Detect which cell encompasses the target text, then output its (X, Y) center coordinate. 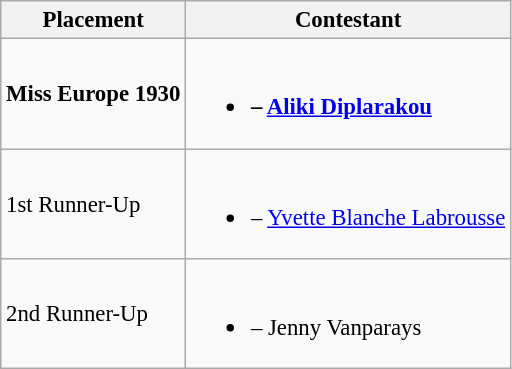
1st Runner-Up (94, 204)
Placement (94, 20)
Contestant (348, 20)
– Yvette Blanche Labrousse (348, 204)
– Aliki Diplarakou (348, 94)
– Jenny Vanparays (348, 314)
Miss Europe 1930 (94, 94)
2nd Runner-Up (94, 314)
